Return [X, Y] of the center of cell containing provided text 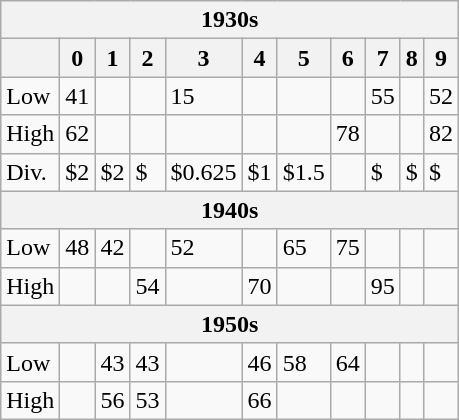
2 [148, 58]
42 [112, 248]
95 [382, 286]
75 [348, 248]
$1 [260, 172]
48 [78, 248]
62 [78, 134]
1950s [230, 324]
58 [304, 362]
3 [204, 58]
56 [112, 400]
65 [304, 248]
$1.5 [304, 172]
82 [440, 134]
41 [78, 96]
53 [148, 400]
8 [412, 58]
1 [112, 58]
1940s [230, 210]
70 [260, 286]
Div. [30, 172]
15 [204, 96]
46 [260, 362]
6 [348, 58]
5 [304, 58]
4 [260, 58]
54 [148, 286]
78 [348, 134]
64 [348, 362]
1930s [230, 20]
9 [440, 58]
55 [382, 96]
$0.625 [204, 172]
66 [260, 400]
0 [78, 58]
7 [382, 58]
